Return (X, Y) of the center of cell containing provided text 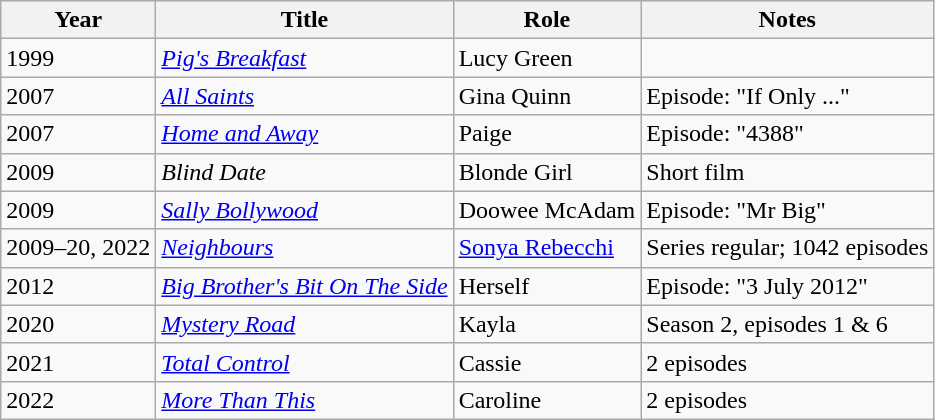
1999 (78, 58)
Paige (547, 134)
Episode: "If Only ..." (788, 96)
Doowee McAdam (547, 210)
Gina Quinn (547, 96)
Caroline (547, 400)
More Than This (304, 400)
Home and Away (304, 134)
Year (78, 20)
Role (547, 20)
Pig's Breakfast (304, 58)
Title (304, 20)
Episode: "Mr Big" (788, 210)
Series regular; 1042 episodes (788, 248)
Total Control (304, 362)
Sonya Rebecchi (547, 248)
Blonde Girl (547, 172)
Big Brother's Bit On The Side (304, 286)
Neighbours (304, 248)
Mystery Road (304, 324)
Episode: "3 July 2012" (788, 286)
2021 (78, 362)
Herself (547, 286)
Cassie (547, 362)
Sally Bollywood (304, 210)
2012 (78, 286)
Season 2, episodes 1 & 6 (788, 324)
2022 (78, 400)
Short film (788, 172)
Lucy Green (547, 58)
All Saints (304, 96)
Blind Date (304, 172)
Notes (788, 20)
Episode: "4388" (788, 134)
2020 (78, 324)
Kayla (547, 324)
2009–20, 2022 (78, 248)
